Detect which cell encompasses the target text, then output its (x, y) center coordinate. 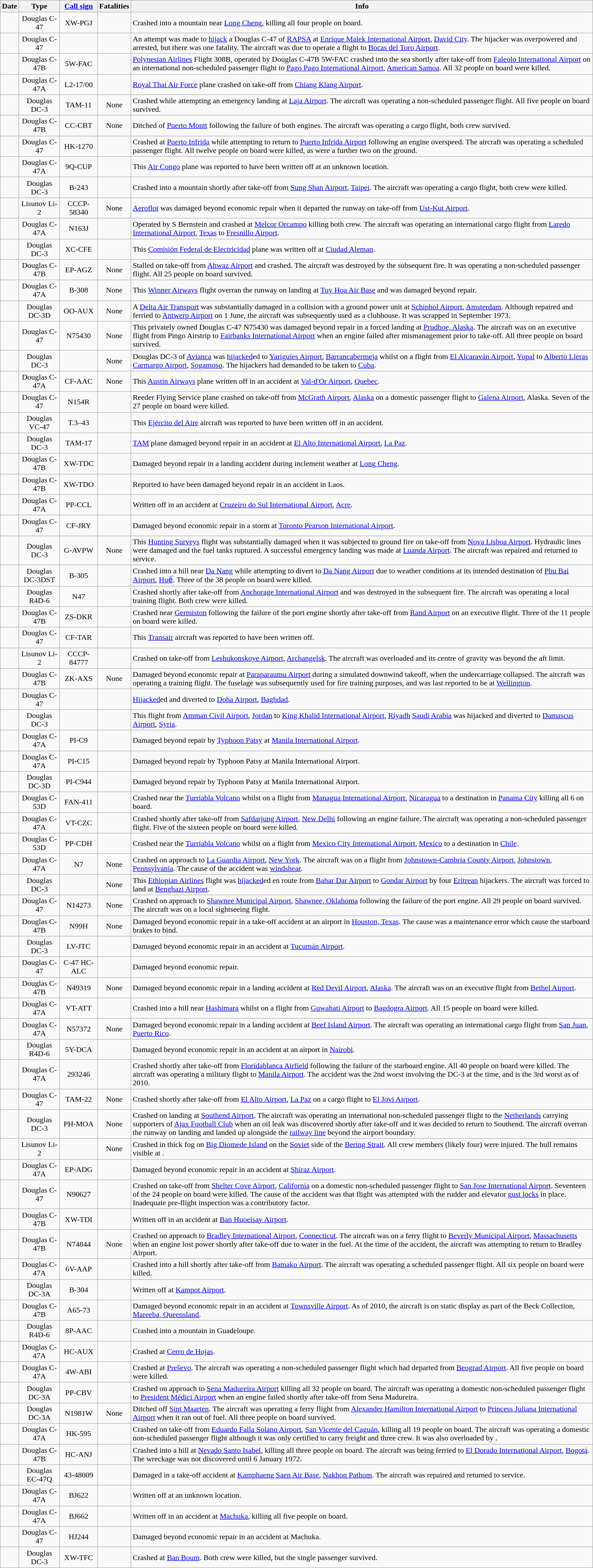
Written off at an unknown location. (362, 1496)
HK-1270 (79, 146)
VT-ATT (79, 1008)
TAM-17 (79, 443)
Fatalities (114, 6)
Written off at Kampot Airport. (362, 1290)
Damaged beyond economic repair in an accident at Machuka. (362, 1537)
Damaged in a take-off accident at Kamphaeng Saen Air Base, Nakhon Pathom. The aircraft was repaired and returned to service. (362, 1475)
HJ244 (79, 1537)
Douglas VC-47 (39, 422)
XW-TFC (79, 1558)
PH-MOA (79, 1124)
N1981W (79, 1413)
293246 (79, 1074)
XW-PGJ (79, 23)
ZS-DKR (79, 617)
5Y-DCA (79, 1049)
TAM-11 (79, 105)
EP-ADG (79, 1169)
Douglas DC-3DST (39, 576)
HC-ANJ (79, 1454)
PI-C944 (79, 782)
G-AVPW (79, 550)
Aeroflot was damaged beyond economic repair when it departed the runway on take-off from Ust-Kut Airport. (362, 208)
VT-CZC (79, 823)
OO-AUX (79, 311)
This Comisión Federal de Electricidad plane was written off at Ciudad Aleman. (362, 249)
HK-595 (79, 1433)
A65-73 (79, 1310)
4W-ABI (79, 1372)
Crashed at Cerro de Hojas. (362, 1351)
N154R (79, 402)
Hijackeded and diverted to Doha Airport, Baghdad. (362, 699)
T.3–43 (79, 422)
Douglas EC-47Q (39, 1475)
EP-AGZ (79, 270)
8P-AAC (79, 1331)
BJ662 (79, 1516)
FAN-411 (79, 802)
Reported to have been damaged beyond repair in an accident in Laos. (362, 484)
Crashed on take-off from Leshukonskoye Airport, Archangelsk. The aircraft was overloaded and its centre of gravity was beyond the aft limit. (362, 658)
Date (10, 6)
XW-TDO (79, 484)
Crashed at Ban Boum. Both crew were killed, but the single passenger survived. (362, 1558)
C-47 HC-ALC (79, 967)
5W-FAC (79, 64)
ZK-AXS (79, 679)
L2-17/00 (79, 84)
N99H (79, 926)
XW-TDC (79, 463)
Crashed near the Turriabla Volcano whilst on a flight from Mexico City International Airport, Mexico to a destination in Chile. (362, 843)
This Winner Airways flight overran the runway on landing at Tuy Hoa Air Base and was damaged beyond repair. (362, 291)
Damaged beyond economic repair. (362, 967)
Royal Thai Air Force plane crashed on take-off from Chiang Klang Airport. (362, 84)
N74844 (79, 1244)
Damaged beyond economic repair in a storm at Toronto Pearson International Airport. (362, 526)
Type (39, 6)
CF-AAC (79, 381)
TAM plane damaged beyond repair in an accident at El Alto International Airport, La Paz. (362, 443)
43-48009 (79, 1475)
PP-CBV (79, 1392)
B-243 (79, 187)
TAM-22 (79, 1099)
N49319 (79, 988)
Written off in an accident at Ban Huoeisay Airport. (362, 1219)
B-305 (79, 576)
CCCP-84777 (79, 658)
This Ejército del Aire aircraft was reported to have been written off in an accident. (362, 422)
PI-C15 (79, 761)
CF-TAR (79, 638)
Call sign (79, 6)
Damaged beyond repair in a landing accident during inclement weather at Long Cheng. (362, 463)
This Transair aircraft was reported to have been written off. (362, 638)
N90627 (79, 1194)
Damaged beyond economic repair in an accident at Tucumán Airport. (362, 947)
XW-TDI (79, 1219)
This Austin Airways plane written off in an accident at Val-d'Or Airport, Quebec. (362, 381)
CCCP-58340 (79, 208)
B-308 (79, 291)
Damaged beyond economic repair in an accident at an airport in Nairobi. (362, 1049)
Info (362, 6)
N7 (79, 864)
N57372 (79, 1029)
Crashed into a mountain near Long Cheng, killing all four people on board. (362, 23)
Crashed into a mountain shortly after take-off from Sung Shan Airport, Taipei. The aircraft was operating a cargo flight, both crew were killed. (362, 187)
6V-AAP (79, 1269)
PP-CDH (79, 843)
Crashed shortly after take-off from El Alto Airport, La Paz on a cargo flight to El Jovi Airport. (362, 1099)
LV-JTC (79, 947)
HC-AUX (79, 1351)
CC-CBT (79, 125)
BJ622 (79, 1496)
Written off in an accident at Cruzeiro do Sul International Airport, Acre. (362, 505)
N14273 (79, 905)
Damaged beyond economic repair in an accident at Shiraz Airport. (362, 1169)
N75430 (79, 336)
N47 (79, 596)
Damaged beyond economic repair in a landing accident at Red Devil Airport, Alaska. The aircraft was on an executive flight from Bethel Airport. (362, 988)
PP-CCL (79, 505)
PI-C9 (79, 740)
N163J (79, 229)
This Air Congo plane was reported to have been written off at an unknown location. (362, 167)
Written off in an accident at Machuka, killing all five people on board. (362, 1516)
XC-CFE (79, 249)
Crashed into a hill near Hashimara whilst on a flight from Guwahati Airport to Bagdogra Airport. All 15 people on board were killed. (362, 1008)
B-304 (79, 1290)
Crashed into a mountain in Guadeloupe. (362, 1331)
9Q-CUP (79, 167)
Ditched of Puerto Montt following the failure of both engines. The aircraft was operating a cargo flight, both crew survived. (362, 125)
CF-JRY (79, 526)
